Search for the cell housing the specified text and yield its (x, y) center coordinate. 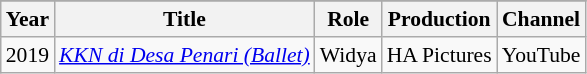
Production (440, 19)
Year (28, 19)
Role (348, 19)
YouTube (542, 55)
Widya (348, 55)
2019 (28, 55)
KKN di Desa Penari (Ballet) (184, 55)
HA Pictures (440, 55)
Channel (542, 19)
Title (184, 19)
